Scan for the cell matching the given text and deliver its [X, Y] coordinate at center. 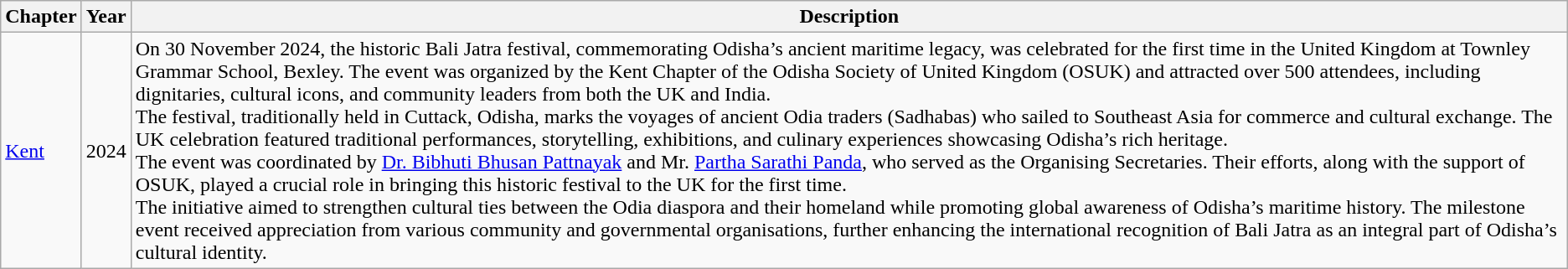
Chapter [41, 17]
Kent [41, 151]
2024 [106, 151]
Year [106, 17]
Description [849, 17]
